Identify which cell holds the provided text, then report its [x, y] central coordinate. 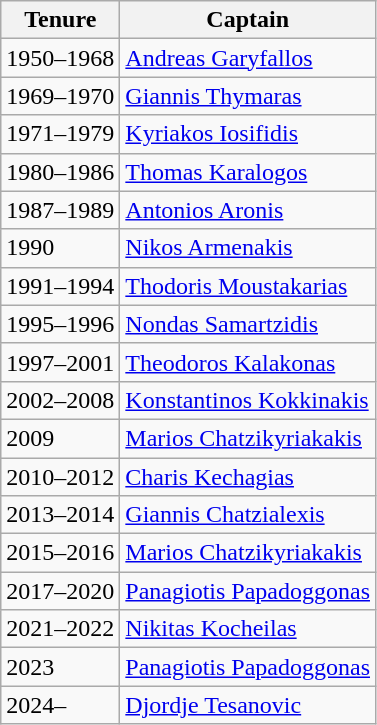
1950–1968 [60, 58]
Antonios Aronis [248, 210]
1980–1986 [60, 172]
2021–2022 [60, 629]
2010–2012 [60, 477]
Andreas Garyfallos [248, 58]
2013–2014 [60, 515]
1990 [60, 248]
1971–1979 [60, 134]
Kyriakos Iosifidis [248, 134]
Theodoros Kalakonas [248, 362]
1997–2001 [60, 362]
Djordje Tesanovic [248, 705]
Tenure [60, 20]
Thodoris Moustakarias [248, 286]
Charis Kechagias [248, 477]
Nikitas Kocheilas [248, 629]
Nikos Armenakis [248, 248]
Captain [248, 20]
Giannis Thymaras [248, 96]
2023 [60, 667]
2009 [60, 438]
Konstantinos Kokkinakis [248, 400]
2017–2020 [60, 591]
2015–2016 [60, 553]
1995–1996 [60, 324]
2002–2008 [60, 400]
1969–1970 [60, 96]
Nondas Samartzidis [248, 324]
Giannis Chatzialexis [248, 515]
1991–1994 [60, 286]
1987–1989 [60, 210]
2024– [60, 705]
Thomas Karalogos [248, 172]
